From the cell containing the given text, extract its center point as (X, Y) coordinate. 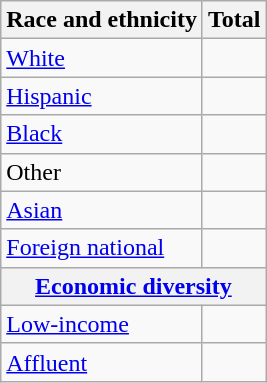
Hispanic (102, 96)
Other (102, 172)
Asian (102, 210)
Economic diversity (134, 286)
Black (102, 134)
White (102, 58)
Race and ethnicity (102, 20)
Foreign national (102, 248)
Low-income (102, 324)
Affluent (102, 362)
Total (234, 20)
